Identify which cell holds the provided text, then report its (X, Y) central coordinate. 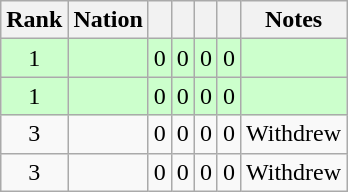
Rank (34, 20)
Nation (108, 20)
Notes (294, 20)
